Determine the (x, y) coordinate at the center of the cell enclosing the given text.  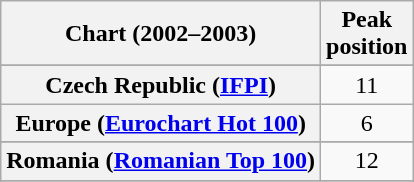
Chart (2002–2003) (161, 34)
Peakposition (367, 34)
12 (367, 161)
Romania (Romanian Top 100) (161, 161)
11 (367, 85)
Czech Republic (IFPI) (161, 85)
Europe (Eurochart Hot 100) (161, 123)
6 (367, 123)
